Scan for the cell matching the given text and deliver its [X, Y] coordinate at center. 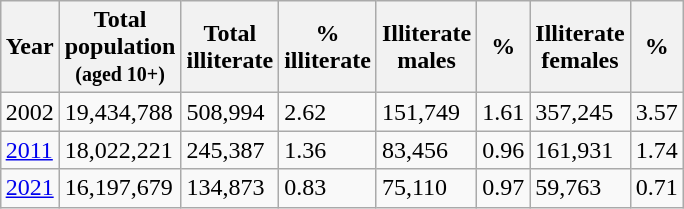
0.71 [656, 188]
151,749 [426, 112]
Year [30, 47]
161,931 [580, 150]
Total illiterate [230, 47]
2011 [30, 150]
19,434,788 [120, 112]
0.96 [504, 150]
0.83 [328, 188]
Illiterate males [426, 47]
357,245 [580, 112]
3.57 [656, 112]
1.74 [656, 150]
83,456 [426, 150]
134,873 [230, 188]
Illiterate females [580, 47]
18,022,221 [120, 150]
Total population (aged 10+) [120, 47]
508,994 [230, 112]
245,387 [230, 150]
59,763 [580, 188]
75,110 [426, 188]
% illiterate [328, 47]
16,197,679 [120, 188]
0.97 [504, 188]
2.62 [328, 112]
2021 [30, 188]
2002 [30, 112]
1.61 [504, 112]
1.36 [328, 150]
